From the cell containing the given text, extract its center point as [x, y] coordinate. 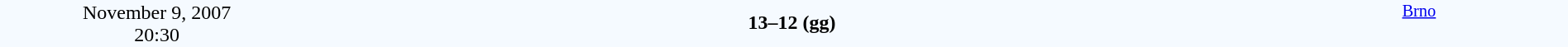
13–12 (gg) [791, 22]
November 9, 200720:30 [157, 23]
Brno [1419, 23]
